Identify which cell holds the provided text, then report its (x, y) central coordinate. 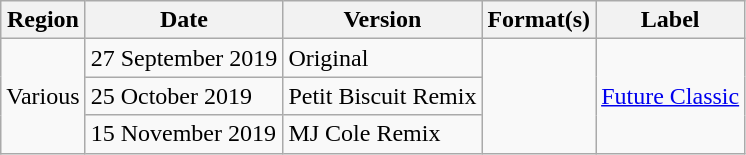
Date (184, 20)
Future Classic (670, 96)
Label (670, 20)
Version (382, 20)
15 November 2019 (184, 134)
27 September 2019 (184, 58)
Format(s) (539, 20)
Original (382, 58)
MJ Cole Remix (382, 134)
Region (43, 20)
Petit Biscuit Remix (382, 96)
25 October 2019 (184, 96)
Various (43, 96)
